Detect which cell encompasses the target text, then output its (x, y) center coordinate. 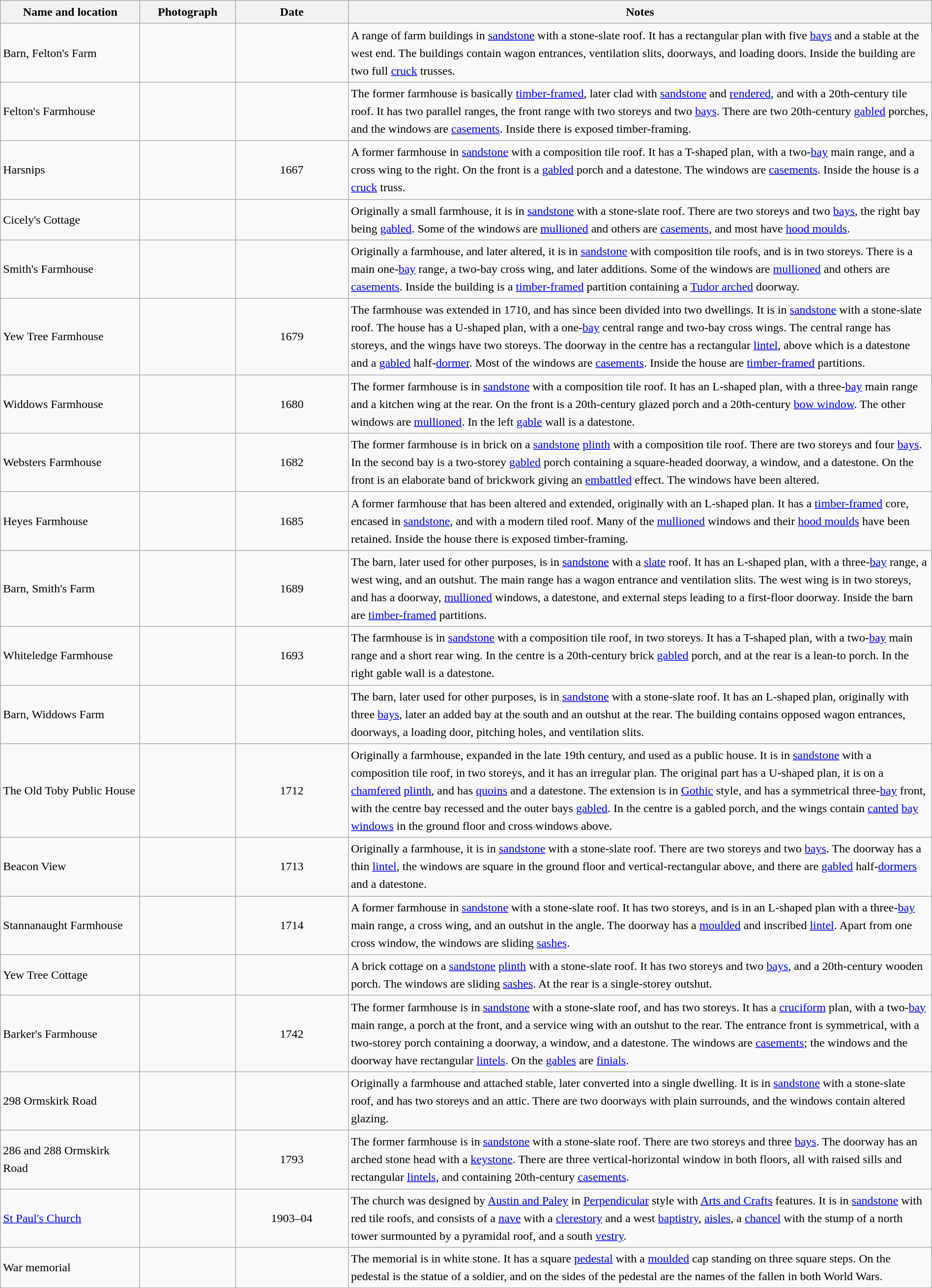
Photograph (188, 12)
War memorial (70, 1267)
Yew Tree Cottage (70, 975)
Name and location (70, 12)
1667 (292, 170)
Widdows Farmhouse (70, 404)
Heyes Farmhouse (70, 521)
1714 (292, 925)
Date (292, 12)
Harsnips (70, 170)
Barker's Farmhouse (70, 1033)
Websters Farmhouse (70, 462)
1680 (292, 404)
1713 (292, 867)
1903–04 (292, 1218)
The Old Toby Public House (70, 790)
1693 (292, 656)
Cicely's Cottage (70, 219)
Whiteledge Farmhouse (70, 656)
1682 (292, 462)
1712 (292, 790)
286 and 288 Ormskirk Road (70, 1159)
Barn, Felton's Farm (70, 53)
Stannanaught Farmhouse (70, 925)
Yew Tree Farmhouse (70, 336)
Smith's Farmhouse (70, 269)
1689 (292, 588)
298 Ormskirk Road (70, 1101)
Barn, Widdows Farm (70, 715)
Barn, Smith's Farm (70, 588)
Notes (640, 12)
1793 (292, 1159)
1685 (292, 521)
Felton's Farmhouse (70, 111)
1679 (292, 336)
Beacon View (70, 867)
St Paul's Church (70, 1218)
1742 (292, 1033)
